Determine the [x, y] coordinate at the center of the cell enclosing the given text.  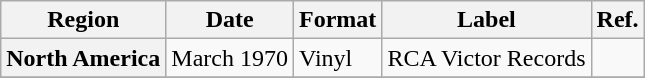
Label [486, 20]
Region [84, 20]
Vinyl [337, 58]
Ref. [618, 20]
March 1970 [230, 58]
RCA Victor Records [486, 58]
Format [337, 20]
Date [230, 20]
North America [84, 58]
